For the text-containing cell, return its midpoint in (X, Y) coordinate format. 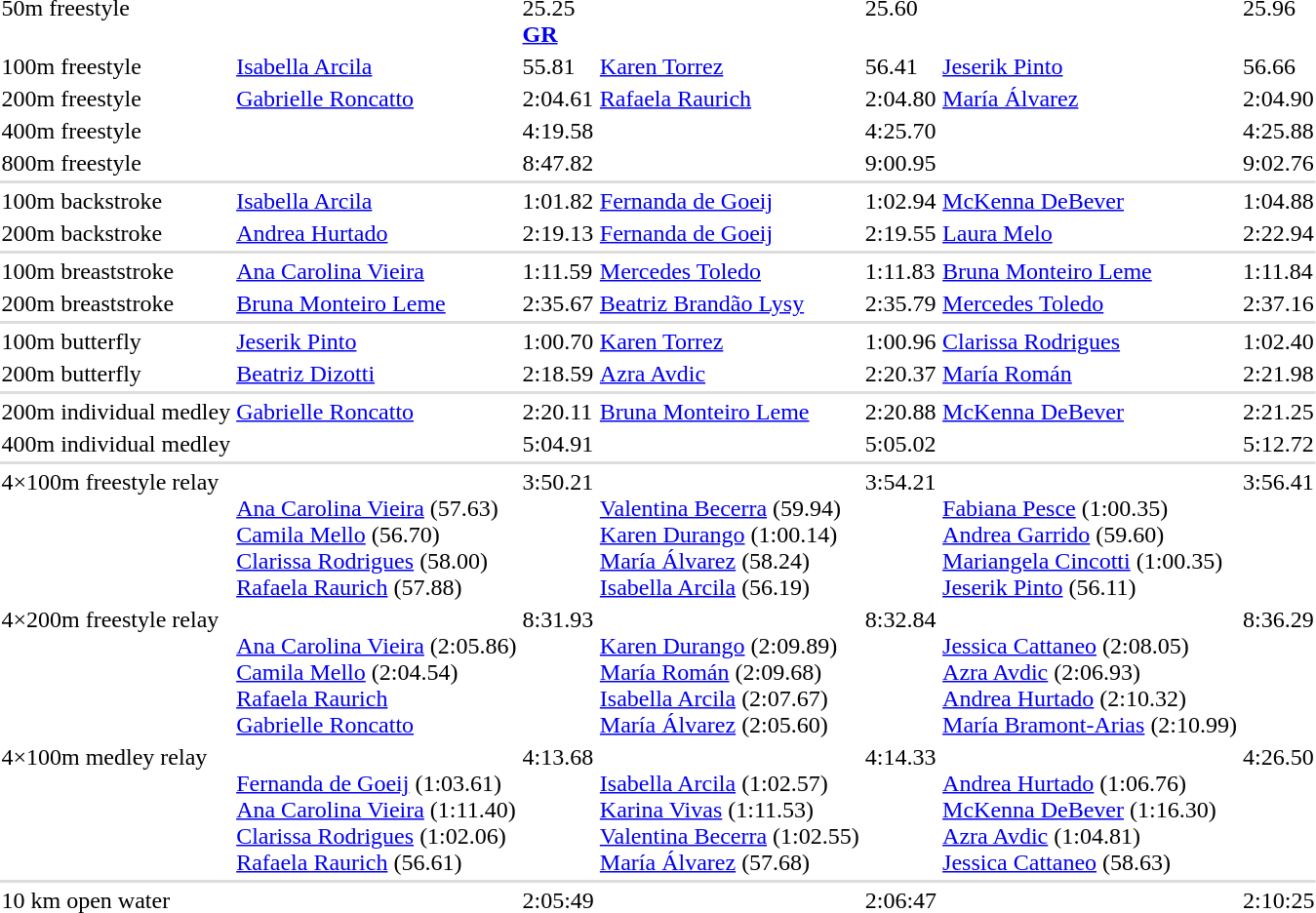
1:02.40 (1279, 341)
5:12.72 (1279, 444)
1:11.59 (558, 271)
2:35.79 (900, 303)
Andrea Hurtado (1:06.76)McKenna DeBever (1:16.30)Azra Avdic (1:04.81)Jessica Cattaneo (58.63) (1091, 810)
Fernanda de Goeij (1:03.61)Ana Carolina Vieira (1:11.40)Clarissa Rodrigues (1:02.06)Rafaela Raurich (56.61) (377, 810)
5:04.91 (558, 444)
200m freestyle (116, 99)
55.81 (558, 66)
Jessica Cattaneo (2:08.05)Azra Avdic (2:06.93)Andrea Hurtado (2:10.32)María Bramont-Arias (2:10.99) (1091, 672)
200m individual medley (116, 412)
8:31.93 (558, 672)
1:02.94 (900, 201)
2:04.61 (558, 99)
Andrea Hurtado (377, 233)
Valentina Becerra (59.94)Karen Durango (1:00.14)María Álvarez (58.24)Isabella Arcila (56.19) (730, 535)
200m backstroke (116, 233)
1:00.70 (558, 341)
2:20.11 (558, 412)
8:47.82 (558, 163)
Azra Avdic (730, 374)
56.66 (1279, 66)
4:25.70 (900, 131)
2:22.94 (1279, 233)
1:00.96 (900, 341)
800m freestyle (116, 163)
4:14.33 (900, 810)
Ana Carolina Vieira (57.63)Camila Mello (56.70)Clarissa Rodrigues (58.00)Rafaela Raurich (57.88) (377, 535)
2:35.67 (558, 303)
3:50.21 (558, 535)
2:20.37 (900, 374)
200m butterfly (116, 374)
Fabiana Pesce (1:00.35)Andrea Garrido (59.60)Mariangela Cincotti (1:00.35)Jeserik Pinto (56.11) (1091, 535)
Clarissa Rodrigues (1091, 341)
3:54.21 (900, 535)
5:05.02 (900, 444)
2:37.16 (1279, 303)
2:18.59 (558, 374)
4×100m medley relay (116, 810)
Isabella Arcila (1:02.57)Karina Vivas (1:11.53)Valentina Becerra (1:02.55)María Álvarez (57.68) (730, 810)
100m breaststroke (116, 271)
2:21.25 (1279, 412)
2:21.98 (1279, 374)
100m butterfly (116, 341)
9:02.76 (1279, 163)
1:11.83 (900, 271)
4×200m freestyle relay (116, 672)
4:19.58 (558, 131)
2:20.88 (900, 412)
Ana Carolina Vieira (377, 271)
100m backstroke (116, 201)
Rafaela Raurich (730, 99)
Karen Durango (2:09.89)María Román (2:09.68)Isabella Arcila (2:07.67)María Álvarez (2:05.60) (730, 672)
Beatriz Brandão Lysy (730, 303)
1:11.84 (1279, 271)
8:32.84 (900, 672)
1:04.88 (1279, 201)
9:00.95 (900, 163)
200m breaststroke (116, 303)
4:26.50 (1279, 810)
8:36.29 (1279, 672)
2:19.55 (900, 233)
Ana Carolina Vieira (2:05.86)Camila Mello (2:04.54)Rafaela RaurichGabrielle Roncatto (377, 672)
4:13.68 (558, 810)
100m freestyle (116, 66)
1:01.82 (558, 201)
María Román (1091, 374)
3:56.41 (1279, 535)
400m individual medley (116, 444)
Laura Melo (1091, 233)
56.41 (900, 66)
4×100m freestyle relay (116, 535)
2:04.80 (900, 99)
2:19.13 (558, 233)
400m freestyle (116, 131)
María Álvarez (1091, 99)
4:25.88 (1279, 131)
2:04.90 (1279, 99)
Beatriz Dizotti (377, 374)
